Capture the cell that displays the provided text and extract its [x, y] central coordinate. 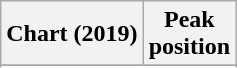
Peakposition [189, 34]
Chart (2019) [72, 34]
